Search for the cell housing the specified text and yield its (x, y) center coordinate. 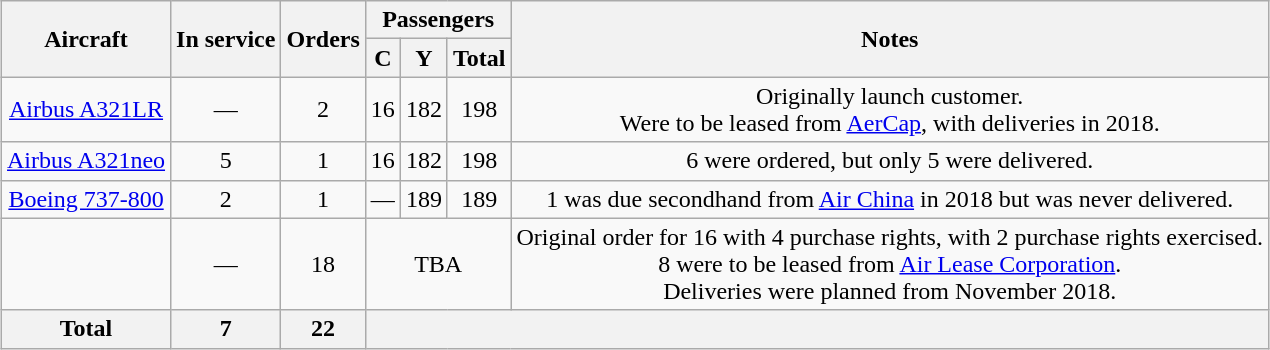
Aircraft (86, 39)
C (382, 58)
6 were ordered, but only 5 were delivered. (890, 161)
Boeing 737-800 (86, 199)
In service (226, 39)
18 (323, 264)
Airbus A321LR (86, 110)
7 (226, 329)
Originally launch customer.Were to be leased from AerCap, with deliveries in 2018. (890, 110)
Notes (890, 39)
Airbus A321neo (86, 161)
Orders (323, 39)
Passengers (438, 20)
TBA (438, 264)
5 (226, 161)
22 (323, 329)
Y (424, 58)
1 was due secondhand from Air China in 2018 but was never delivered. (890, 199)
